Determine the [X, Y] coordinate at the center of the cell enclosing the given text.  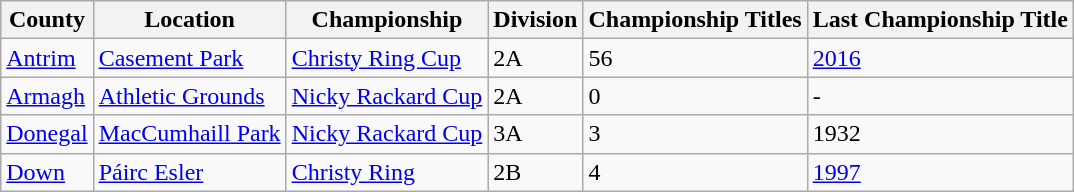
MacCumhaill Park [190, 134]
Páirc Esler [190, 172]
Division [536, 20]
3 [695, 134]
3A [536, 134]
Championship [387, 20]
Christy Ring [387, 172]
Championship Titles [695, 20]
Christy Ring Cup [387, 58]
56 [695, 58]
0 [695, 96]
- [940, 96]
1932 [940, 134]
4 [695, 172]
Antrim [47, 58]
Athletic Grounds [190, 96]
Armagh [47, 96]
Last Championship Title [940, 20]
County [47, 20]
Donegal [47, 134]
2B [536, 172]
Down [47, 172]
Location [190, 20]
1997 [940, 172]
Casement Park [190, 58]
2016 [940, 58]
